Identify which cell holds the provided text, then report its [X, Y] central coordinate. 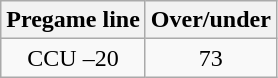
Pregame line [74, 20]
CCU –20 [74, 58]
Over/under [210, 20]
73 [210, 58]
